Determine the (x, y) coordinate at the center of the cell enclosing the given text.  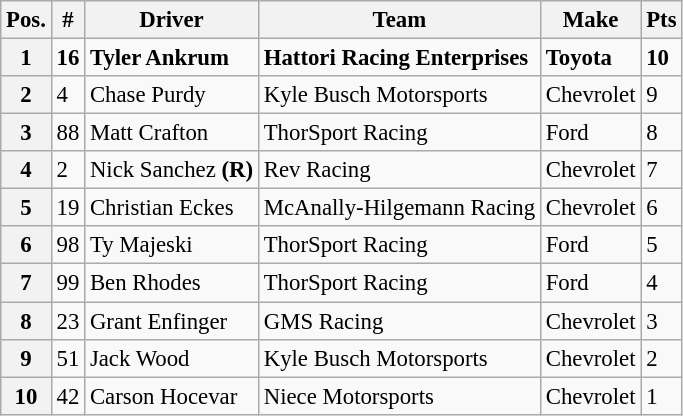
19 (68, 208)
# (68, 20)
Jack Wood (172, 358)
Pts (662, 20)
McAnally-Hilgemann Racing (399, 208)
Rev Racing (399, 170)
Tyler Ankrum (172, 58)
23 (68, 321)
Nick Sanchez (R) (172, 170)
Pos. (26, 20)
Grant Enfinger (172, 321)
Team (399, 20)
88 (68, 133)
Niece Motorsports (399, 396)
Driver (172, 20)
Hattori Racing Enterprises (399, 58)
99 (68, 283)
Chase Purdy (172, 95)
Matt Crafton (172, 133)
98 (68, 245)
Ty Majeski (172, 245)
GMS Racing (399, 321)
51 (68, 358)
42 (68, 396)
Ben Rhodes (172, 283)
Christian Eckes (172, 208)
Carson Hocevar (172, 396)
Toyota (590, 58)
Make (590, 20)
16 (68, 58)
